Return (X, Y) of the center of cell containing provided text 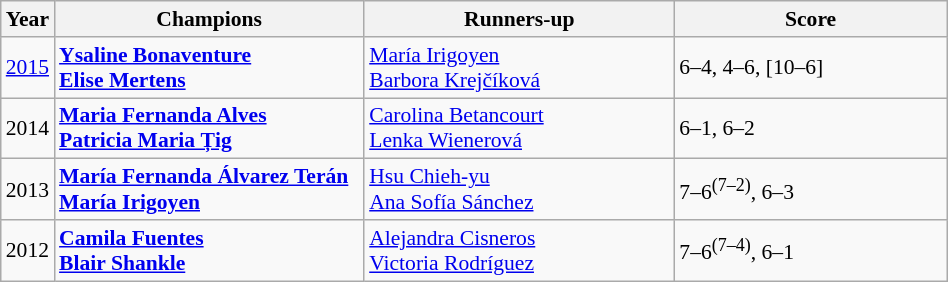
Hsu Chieh-yu Ana Sofía Sánchez (519, 190)
6–4, 4–6, [10–6] (810, 68)
2013 (28, 190)
2014 (28, 128)
Carolina Betancourt Lenka Wienerová (519, 128)
María Irigoyen Barbora Krejčíková (519, 68)
Champions (209, 19)
6–1, 6–2 (810, 128)
Maria Fernanda Alves Patricia Maria Țig (209, 128)
Ysaline Bonaventure Elise Mertens (209, 68)
Score (810, 19)
Year (28, 19)
Camila Fuentes Blair Shankle (209, 250)
Runners-up (519, 19)
2012 (28, 250)
María Fernanda Álvarez Terán María Irigoyen (209, 190)
7–6(7–2), 6–3 (810, 190)
Alejandra Cisneros Victoria Rodríguez (519, 250)
2015 (28, 68)
7–6(7–4), 6–1 (810, 250)
